Search for the cell housing the specified text and yield its [X, Y] center coordinate. 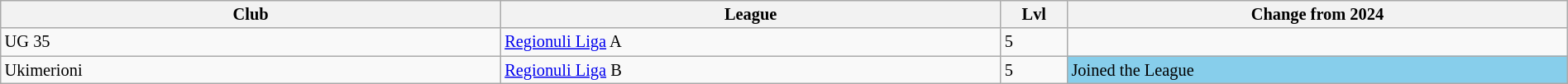
Lvl [1034, 14]
Ukimerioni [251, 70]
League [751, 14]
UG 35 [251, 42]
Joined the League [1318, 70]
Regionuli Liga A [751, 42]
Change from 2024 [1318, 14]
Club [251, 14]
Regionuli Liga B [751, 70]
